Determine the (x, y) coordinate at the center of the cell enclosing the given text.  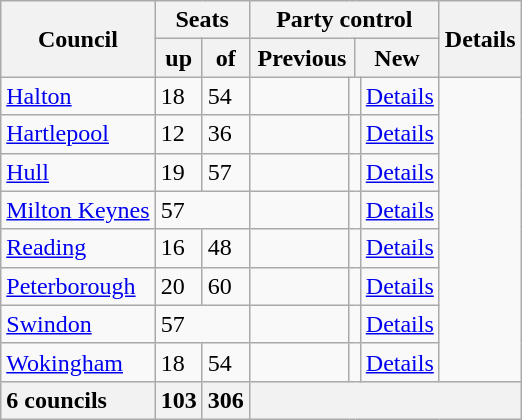
Swindon (78, 324)
20 (178, 286)
103 (178, 400)
60 (226, 286)
of (226, 58)
19 (178, 172)
Milton Keynes (78, 210)
48 (226, 248)
Reading (78, 248)
6 councils (78, 400)
Party control (344, 20)
Council (78, 39)
New (398, 58)
36 (226, 134)
Peterborough (78, 286)
Previous (302, 58)
Hull (78, 172)
Seats (202, 20)
Wokingham (78, 362)
12 (178, 134)
Hartlepool (78, 134)
up (178, 58)
Halton (78, 96)
16 (178, 248)
306 (226, 400)
